Capture the cell that displays the provided text and extract its (X, Y) central coordinate. 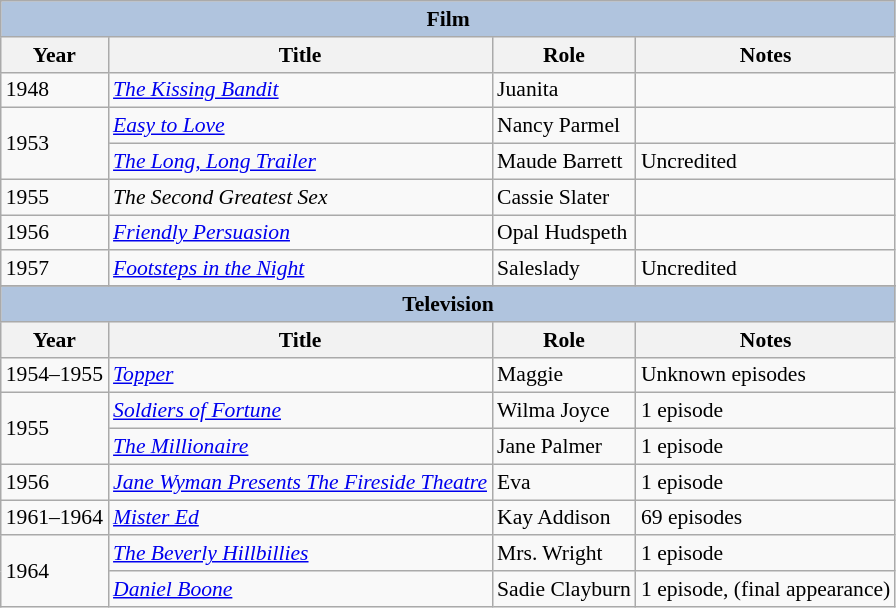
Sadie Clayburn (564, 589)
Easy to Love (300, 126)
Film (448, 19)
Wilma Joyce (564, 411)
Unknown episodes (766, 375)
The Kissing Bandit (300, 90)
Topper (300, 375)
Footsteps in the Night (300, 269)
Soldiers of Fortune (300, 411)
Eva (564, 482)
Juanita (564, 90)
Opal Hudspeth (564, 233)
1964 (54, 572)
69 episodes (766, 518)
Maggie (564, 375)
1 episode, (final appearance) (766, 589)
Mrs. Wright (564, 554)
Cassie Slater (564, 197)
Maude Barrett (564, 162)
1948 (54, 90)
The Second Greatest Sex (300, 197)
The Long, Long Trailer (300, 162)
1957 (54, 269)
Kay Addison (564, 518)
Saleslady (564, 269)
Jane Palmer (564, 447)
Mister Ed (300, 518)
The Millionaire (300, 447)
Nancy Parmel (564, 126)
Daniel Boone (300, 589)
Jane Wyman Presents The Fireside Theatre (300, 482)
Friendly Persuasion (300, 233)
1954–1955 (54, 375)
Television (448, 304)
1953 (54, 144)
1961–1964 (54, 518)
The Beverly Hillbillies (300, 554)
